Find where the given text appears and provide that cell's center as [X, Y] coordinate. 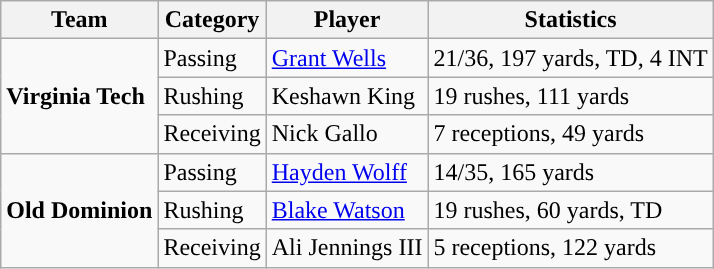
Old Dominion [80, 210]
Ali Jennings III [347, 248]
21/36, 197 yards, TD, 4 INT [570, 58]
Grant Wells [347, 58]
Blake Watson [347, 210]
14/35, 165 yards [570, 172]
7 receptions, 49 yards [570, 134]
Virginia Tech [80, 96]
Category [212, 20]
Keshawn King [347, 96]
Nick Gallo [347, 134]
5 receptions, 122 yards [570, 248]
19 rushes, 60 yards, TD [570, 210]
Team [80, 20]
Statistics [570, 20]
Hayden Wolff [347, 172]
19 rushes, 111 yards [570, 96]
Player [347, 20]
